Determine the [X, Y] coordinate at the center of the cell enclosing the given text.  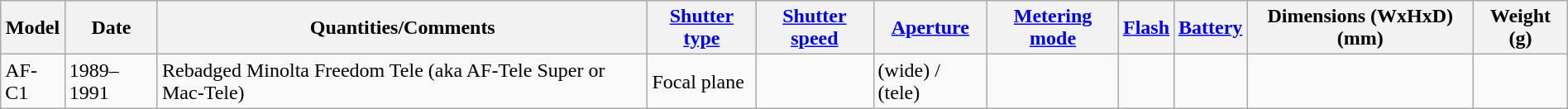
Weight (g) [1521, 28]
Date [111, 28]
Flash [1146, 28]
Focal plane [701, 81]
Quantities/Comments [402, 28]
Shutter type [701, 28]
AF-C1 [33, 81]
Metering mode [1054, 28]
Rebadged Minolta Freedom Tele (aka AF-Tele Super or Mac-Tele) [402, 81]
(wide) / (tele) [930, 81]
1989–1991 [111, 81]
Dimensions (WxHxD) (mm) [1360, 28]
Model [33, 28]
Aperture [930, 28]
Shutter speed [815, 28]
Battery [1211, 28]
